Extract the (x, y) coordinate from the center of the cell holding the provided text.  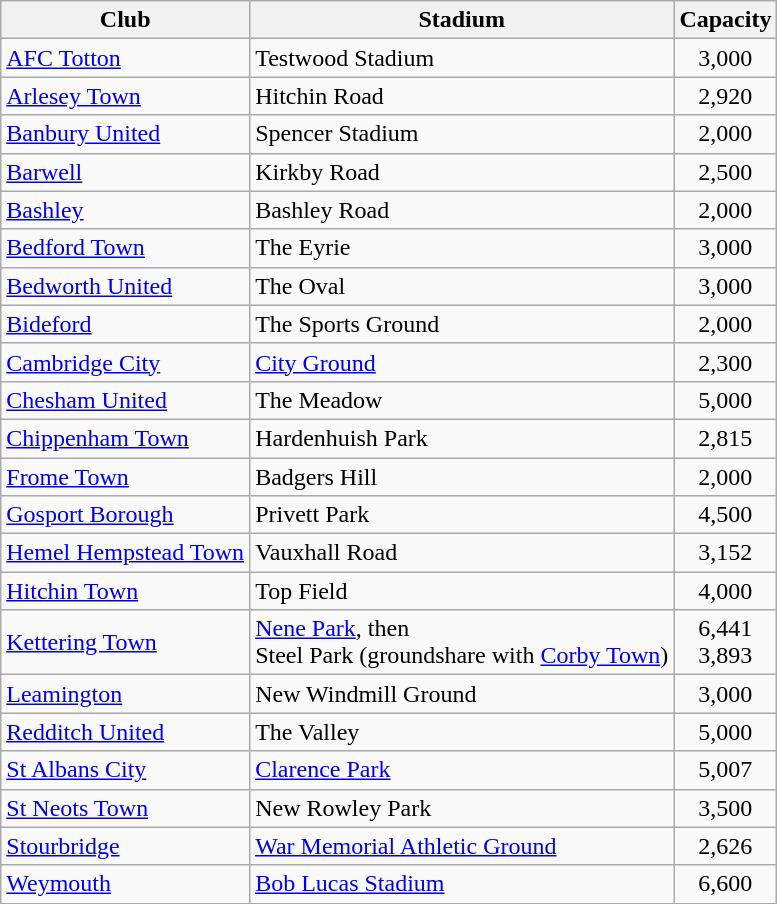
4,500 (726, 515)
Bashley Road (462, 210)
Spencer Stadium (462, 134)
2,815 (726, 438)
6,600 (726, 884)
Weymouth (126, 884)
New Windmill Ground (462, 694)
The Sports Ground (462, 324)
Club (126, 20)
Arlesey Town (126, 96)
3,152 (726, 553)
Hemel Hempstead Town (126, 553)
Bedford Town (126, 248)
The Meadow (462, 400)
AFC Totton (126, 58)
5,007 (726, 770)
Stadium (462, 20)
Frome Town (126, 477)
6,4413,893 (726, 642)
Barwell (126, 172)
Hardenhuish Park (462, 438)
City Ground (462, 362)
Nene Park, thenSteel Park (groundshare with Corby Town) (462, 642)
4,000 (726, 591)
Hitchin Town (126, 591)
Stourbridge (126, 846)
War Memorial Athletic Ground (462, 846)
Badgers Hill (462, 477)
Chesham United (126, 400)
3,500 (726, 808)
Leamington (126, 694)
Bideford (126, 324)
Hitchin Road (462, 96)
2,920 (726, 96)
Cambridge City (126, 362)
Kirkby Road (462, 172)
Redditch United (126, 732)
St Neots Town (126, 808)
Gosport Borough (126, 515)
Vauxhall Road (462, 553)
Bashley (126, 210)
2,626 (726, 846)
Chippenham Town (126, 438)
2,300 (726, 362)
Top Field (462, 591)
Testwood Stadium (462, 58)
St Albans City (126, 770)
Clarence Park (462, 770)
Banbury United (126, 134)
New Rowley Park (462, 808)
Kettering Town (126, 642)
The Valley (462, 732)
Bob Lucas Stadium (462, 884)
2,500 (726, 172)
The Eyrie (462, 248)
Capacity (726, 20)
The Oval (462, 286)
Privett Park (462, 515)
Bedworth United (126, 286)
